Return the [x, y] coordinate for the center point of the cell that contains the specified text.  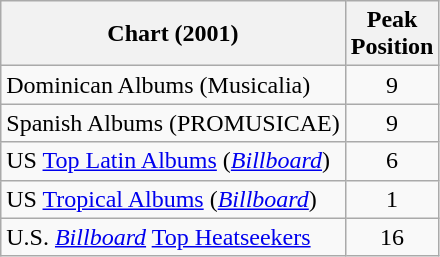
U.S. Billboard Top Heatseekers [173, 237]
PeakPosition [392, 34]
16 [392, 237]
Spanish Albums (PROMUSICAE) [173, 123]
6 [392, 161]
Chart (2001) [173, 34]
Dominican Albums (Musicalia) [173, 85]
US Tropical Albums (Billboard) [173, 199]
1 [392, 199]
US Top Latin Albums (Billboard) [173, 161]
